Extract the (x, y) coordinate from the center of the cell holding the provided text.  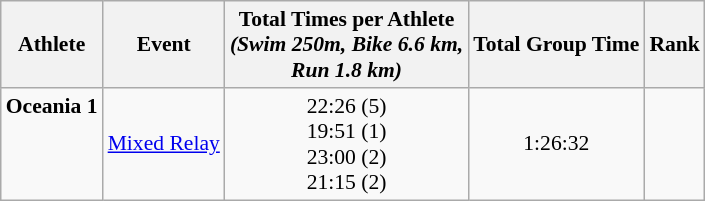
Event (164, 44)
Total Times per Athlete (Swim 250m, Bike 6.6 km, Run 1.8 km) (346, 44)
22:26 (5)19:51 (1)23:00 (2)21:15 (2) (346, 144)
Athlete (52, 44)
Mixed Relay (164, 144)
Oceania 1 (52, 144)
Rank (674, 44)
1:26:32 (556, 144)
Total Group Time (556, 44)
